Pinpoint the cell where the given text exists, returning its [X, Y] midpoint coordinate. 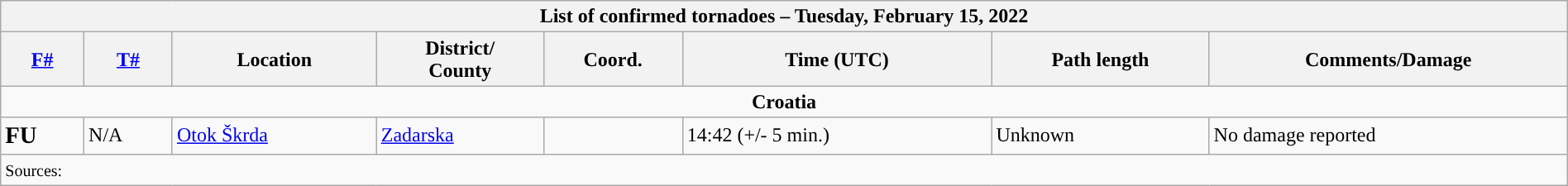
Zadarska [460, 136]
14:42 (+/- 5 min.) [837, 136]
Comments/Damage [1388, 60]
Otok Škrda [275, 136]
N/A [129, 136]
FU [43, 136]
Coord. [613, 60]
F# [43, 60]
No damage reported [1388, 136]
Sources: [784, 169]
Unknown [1100, 136]
Croatia [784, 102]
Path length [1100, 60]
District/County [460, 60]
T# [129, 60]
Location [275, 60]
List of confirmed tornadoes – Tuesday, February 15, 2022 [784, 17]
Time (UTC) [837, 60]
